Pinpoint the cell where the given text exists, returning its [x, y] midpoint coordinate. 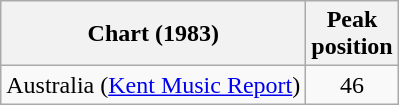
Chart (1983) [154, 34]
46 [352, 85]
Australia (Kent Music Report) [154, 85]
Peakposition [352, 34]
